Find where the given text appears and provide that cell's center as (x, y) coordinate. 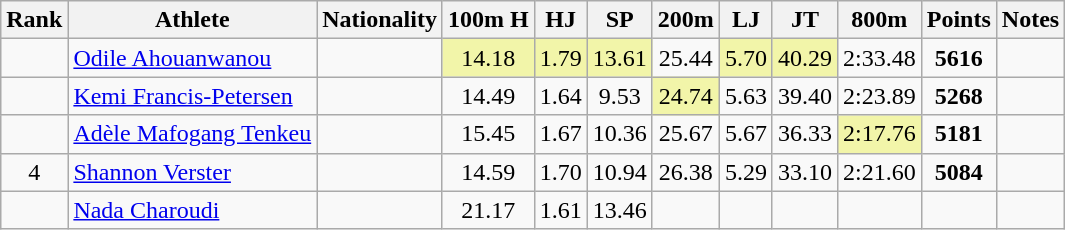
13.61 (620, 58)
5616 (958, 58)
40.29 (804, 58)
14.18 (488, 58)
24.74 (686, 96)
10.94 (620, 172)
15.45 (488, 134)
5268 (958, 96)
5.70 (746, 58)
Nada Charoudi (192, 210)
Kemi Francis-Petersen (192, 96)
10.36 (620, 134)
5084 (958, 172)
26.38 (686, 172)
1.70 (560, 172)
Rank (34, 20)
HJ (560, 20)
2:21.60 (879, 172)
200m (686, 20)
21.17 (488, 210)
Points (958, 20)
25.44 (686, 58)
5.63 (746, 96)
13.46 (620, 210)
2:33.48 (879, 58)
14.49 (488, 96)
36.33 (804, 134)
1.61 (560, 210)
Athlete (192, 20)
5181 (958, 134)
Nationality (380, 20)
1.79 (560, 58)
2:23.89 (879, 96)
9.53 (620, 96)
JT (804, 20)
Notes (1030, 20)
25.67 (686, 134)
LJ (746, 20)
2:17.76 (879, 134)
1.64 (560, 96)
800m (879, 20)
14.59 (488, 172)
5.67 (746, 134)
Shannon Verster (192, 172)
4 (34, 172)
5.29 (746, 172)
Odile Ahouanwanou (192, 58)
Adèle Mafogang Tenkeu (192, 134)
100m H (488, 20)
39.40 (804, 96)
SP (620, 20)
33.10 (804, 172)
1.67 (560, 134)
